Output the [X, Y] coordinate of the center of the cell containing the given text.  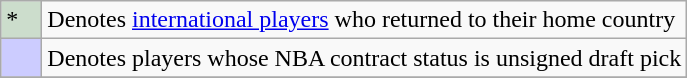
* [22, 20]
Denotes players whose NBA contract status is unsigned draft pick [364, 58]
Denotes international players who returned to their home country [364, 20]
